From the cell containing the given text, extract its center point as (X, Y) coordinate. 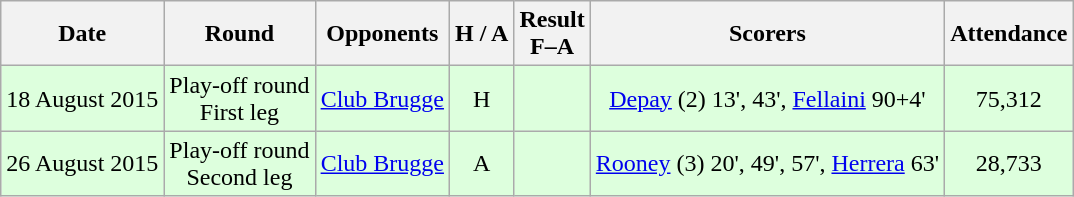
H / A (481, 34)
26 August 2015 (82, 164)
Rooney (3) 20', 49', 57', Herrera 63' (767, 164)
Date (82, 34)
75,312 (1009, 98)
Play-off roundFirst leg (240, 98)
Opponents (382, 34)
18 August 2015 (82, 98)
A (481, 164)
Scorers (767, 34)
Attendance (1009, 34)
Depay (2) 13', 43', Fellaini 90+4' (767, 98)
ResultF–A (552, 34)
Play-off roundSecond leg (240, 164)
Round (240, 34)
28,733 (1009, 164)
H (481, 98)
